Locate the cell with the specified text and output its (x, y) center coordinate. 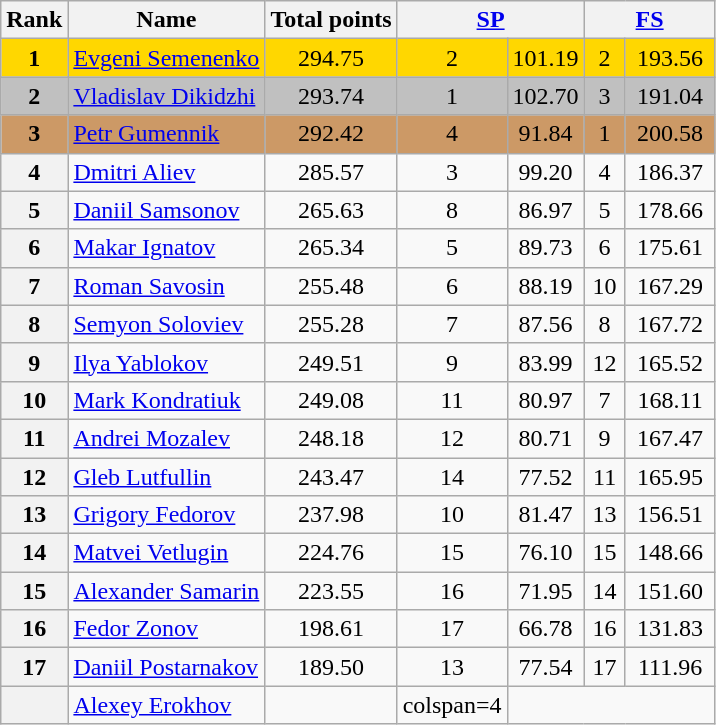
Gleb Lutfullin (166, 477)
Grigory Fedorov (166, 515)
249.08 (331, 400)
89.73 (546, 248)
Alexander Samarin (166, 591)
151.60 (670, 591)
colspan=4 (452, 705)
83.99 (546, 362)
292.42 (331, 134)
Roman Savosin (166, 286)
Daniil Postarnakov (166, 667)
167.29 (670, 286)
198.61 (331, 629)
Fedor Zonov (166, 629)
71.95 (546, 591)
Rank (34, 20)
156.51 (670, 515)
165.52 (670, 362)
Name (166, 20)
102.70 (546, 96)
87.56 (546, 324)
Andrei Mozalev (166, 438)
Alexey Erokhov (166, 705)
Makar Ignatov (166, 248)
191.04 (670, 96)
FS (650, 20)
SP (490, 20)
148.66 (670, 553)
200.58 (670, 134)
86.97 (546, 210)
165.95 (670, 477)
293.74 (331, 96)
77.52 (546, 477)
223.55 (331, 591)
80.71 (546, 438)
265.34 (331, 248)
101.19 (546, 58)
Dmitri Aliev (166, 172)
248.18 (331, 438)
Semyon Soloviev (166, 324)
91.84 (546, 134)
186.37 (670, 172)
255.48 (331, 286)
Vladislav Dikidzhi (166, 96)
224.76 (331, 553)
Ilya Yablokov (166, 362)
265.63 (331, 210)
111.96 (670, 667)
99.20 (546, 172)
175.61 (670, 248)
193.56 (670, 58)
77.54 (546, 667)
131.83 (670, 629)
168.11 (670, 400)
Daniil Samsonov (166, 210)
237.98 (331, 515)
80.97 (546, 400)
189.50 (331, 667)
255.28 (331, 324)
243.47 (331, 477)
81.47 (546, 515)
294.75 (331, 58)
66.78 (546, 629)
Total points (331, 20)
167.47 (670, 438)
Evgeni Semenenko (166, 58)
249.51 (331, 362)
76.10 (546, 553)
88.19 (546, 286)
178.66 (670, 210)
167.72 (670, 324)
Mark Kondratiuk (166, 400)
285.57 (331, 172)
Matvei Vetlugin (166, 553)
Petr Gumennik (166, 134)
